Return the [x, y] coordinate for the center point of the cell that contains the specified text.  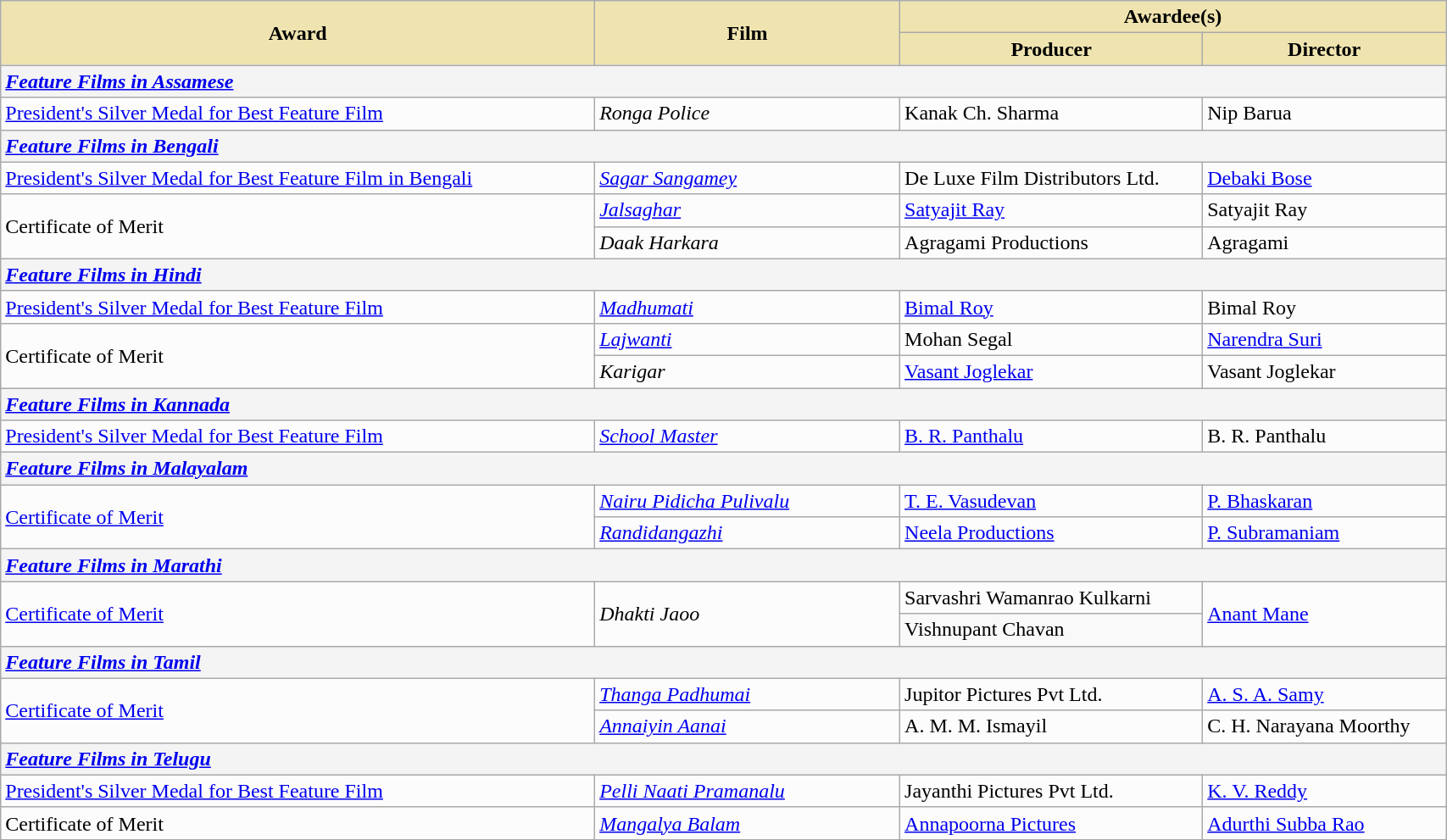
Feature Films in Telugu [724, 759]
Awardee(s) [1173, 17]
P. Bhaskaran [1324, 501]
De Luxe Film Distributors Ltd. [1051, 178]
Daak Harkara [748, 242]
Dhakti Jaoo [748, 614]
Narendra Suri [1324, 339]
Feature Films in Tamil [724, 662]
Agragami Productions [1051, 242]
Anant Mane [1324, 614]
Pelli Naati Pramanalu [748, 791]
Director [1324, 49]
K. V. Reddy [1324, 791]
President's Silver Medal for Best Feature Film in Bengali [298, 178]
Madhumati [748, 307]
Agragami [1324, 242]
Producer [1051, 49]
Jayanthi Pictures Pvt Ltd. [1051, 791]
Mangalya Balam [748, 823]
Vishnupant Chavan [1051, 630]
Nip Barua [1324, 114]
Sagar Sangamey [748, 178]
Feature Films in Assamese [724, 81]
Lajwanti [748, 339]
Feature Films in Hindi [724, 275]
Feature Films in Kannada [724, 404]
T. E. Vasudevan [1051, 501]
Nairu Pidicha Pulivalu [748, 501]
Kanak Ch. Sharma [1051, 114]
Film [748, 33]
Award [298, 33]
Adurthi Subba Rao [1324, 823]
Feature Films in Bengali [724, 146]
A. M. M. Ismayil [1051, 726]
Neela Productions [1051, 533]
Jalsaghar [748, 210]
Annapoorna Pictures [1051, 823]
Ronga Police [748, 114]
C. H. Narayana Moorthy [1324, 726]
Sarvashri Wamanrao Kulkarni [1051, 598]
Jupitor Pictures Pvt Ltd. [1051, 694]
P. Subramaniam [1324, 533]
A. S. A. Samy [1324, 694]
Karigar [748, 371]
School Master [748, 437]
Thanga Padhumai [748, 694]
Feature Films in Malayalam [724, 469]
Randidangazhi [748, 533]
Debaki Bose [1324, 178]
Mohan Segal [1051, 339]
Annaiyin Aanai [748, 726]
Feature Films in Marathi [724, 565]
